Capture the cell that displays the provided text and extract its (x, y) central coordinate. 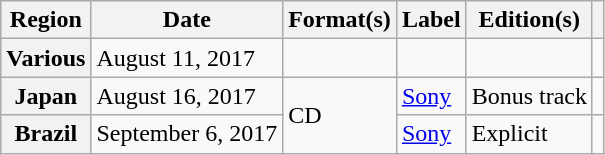
Date (187, 20)
Edition(s) (529, 20)
Label (431, 20)
CD (340, 115)
August 16, 2017 (187, 96)
Explicit (529, 134)
Various (46, 58)
Region (46, 20)
Bonus track (529, 96)
Japan (46, 96)
August 11, 2017 (187, 58)
Brazil (46, 134)
Format(s) (340, 20)
September 6, 2017 (187, 134)
